Identify which cell holds the provided text, then report its [X, Y] central coordinate. 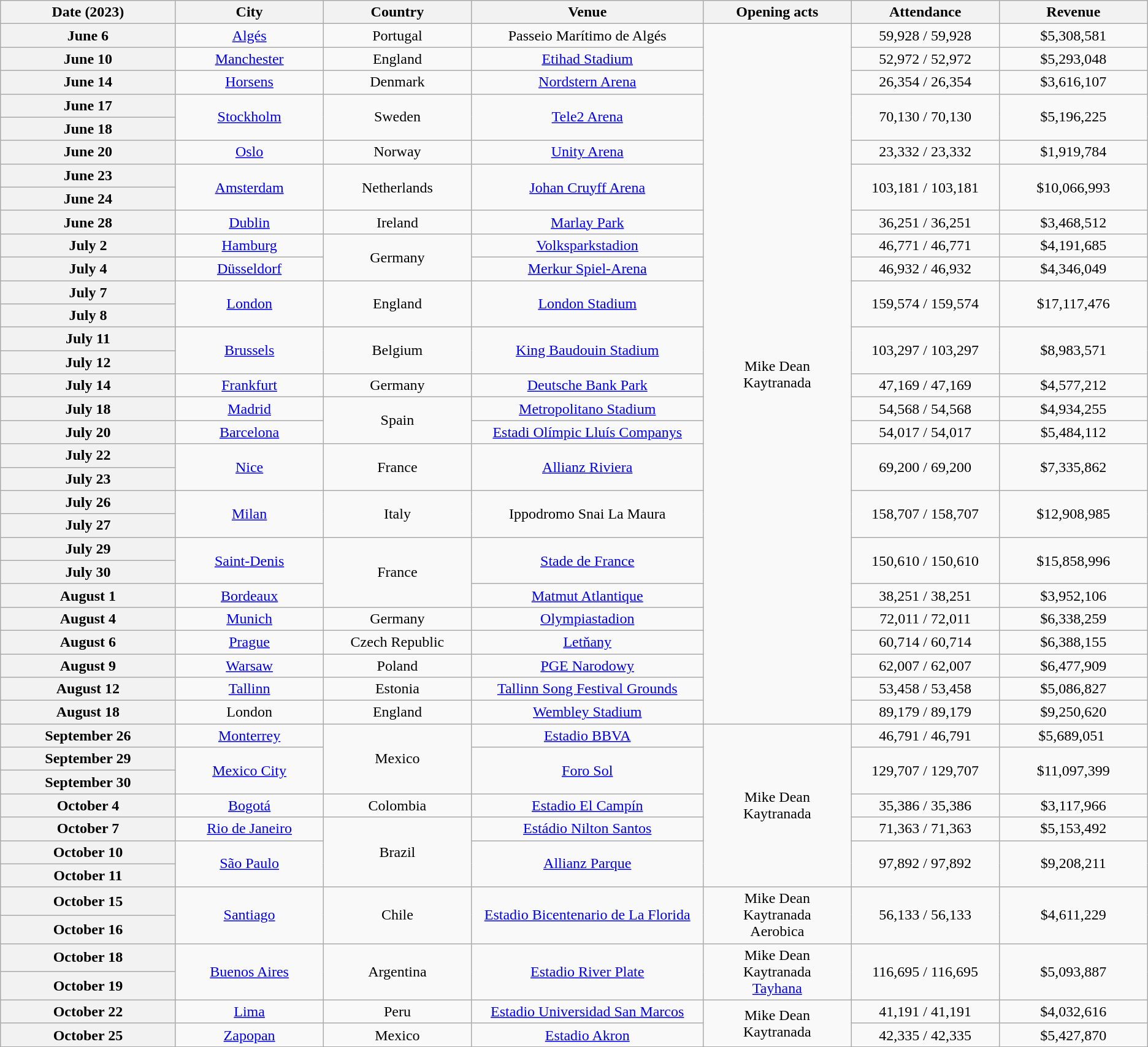
71,363 / 71,363 [925, 829]
Merkur Spiel-Arena [587, 268]
June 10 [88, 59]
October 22 [88, 1011]
62,007 / 62,007 [925, 665]
60,714 / 60,714 [925, 642]
$11,097,399 [1073, 771]
$5,086,827 [1073, 689]
Saint-Denis [249, 560]
47,169 / 47,169 [925, 386]
Etihad Stadium [587, 59]
June 20 [88, 152]
Ireland [397, 222]
Madrid [249, 409]
Manchester [249, 59]
38,251 / 38,251 [925, 595]
June 18 [88, 129]
$6,477,909 [1073, 665]
July 22 [88, 455]
42,335 / 42,335 [925, 1035]
$4,934,255 [1073, 409]
36,251 / 36,251 [925, 222]
$4,577,212 [1073, 386]
Oslo [249, 152]
72,011 / 72,011 [925, 619]
Italy [397, 514]
$4,611,229 [1073, 915]
Mike DeanKaytranadaTayhana [778, 972]
26,354 / 26,354 [925, 82]
July 26 [88, 502]
Date (2023) [88, 12]
July 4 [88, 268]
Marlay Park [587, 222]
Estadio El Campín [587, 805]
Norway [397, 152]
PGE Narodowy [587, 665]
$4,032,616 [1073, 1011]
July 23 [88, 479]
$6,388,155 [1073, 642]
Lima [249, 1011]
July 29 [88, 549]
August 1 [88, 595]
October 16 [88, 929]
46,771 / 46,771 [925, 245]
$15,858,996 [1073, 560]
Tele2 Arena [587, 117]
97,892 / 97,892 [925, 864]
Portugal [397, 36]
$5,093,887 [1073, 972]
August 18 [88, 712]
July 18 [88, 409]
October 15 [88, 901]
Estadio Bicentenario de La Florida [587, 915]
89,179 / 89,179 [925, 712]
Munich [249, 619]
$9,208,211 [1073, 864]
Allianz Parque [587, 864]
June 23 [88, 175]
Chile [397, 915]
Amsterdam [249, 187]
Foro Sol [587, 771]
150,610 / 150,610 [925, 560]
June 6 [88, 36]
October 7 [88, 829]
August 6 [88, 642]
Sweden [397, 117]
Warsaw [249, 665]
Algés [249, 36]
Colombia [397, 805]
Volksparkstadion [587, 245]
52,972 / 52,972 [925, 59]
Buenos Aires [249, 972]
July 11 [88, 339]
$5,484,112 [1073, 432]
June 17 [88, 105]
Stockholm [249, 117]
129,707 / 129,707 [925, 771]
$3,616,107 [1073, 82]
$8,983,571 [1073, 351]
Frankfurt [249, 386]
103,297 / 103,297 [925, 351]
June 24 [88, 199]
Bordeaux [249, 595]
Prague [249, 642]
Brazil [397, 852]
$5,308,581 [1073, 36]
Allianz Riviera [587, 467]
Stade de France [587, 560]
Denmark [397, 82]
54,568 / 54,568 [925, 409]
$5,689,051 [1073, 736]
London Stadium [587, 304]
June 28 [88, 222]
$3,952,106 [1073, 595]
Johan Cruyff Arena [587, 187]
October 10 [88, 852]
35,386 / 35,386 [925, 805]
59,928 / 59,928 [925, 36]
Zapopan [249, 1035]
Nice [249, 467]
September 30 [88, 782]
Estadio River Plate [587, 972]
July 7 [88, 292]
Passeio Marítimo de Algés [587, 36]
Estadio BBVA [587, 736]
Olympiastadion [587, 619]
Ippodromo Snai La Maura [587, 514]
Düsseldorf [249, 268]
Wembley Stadium [587, 712]
103,181 / 103,181 [925, 187]
July 14 [88, 386]
October 11 [88, 875]
$1,919,784 [1073, 152]
September 26 [88, 736]
Deutsche Bank Park [587, 386]
King Baudouin Stadium [587, 351]
October 18 [88, 958]
$5,153,492 [1073, 829]
September 29 [88, 759]
Estádio Nilton Santos [587, 829]
$10,066,993 [1073, 187]
August 12 [88, 689]
August 9 [88, 665]
Mike DeanKaytranadaAerobica [778, 915]
Spain [397, 421]
Netherlands [397, 187]
54,017 / 54,017 [925, 432]
$5,293,048 [1073, 59]
Estonia [397, 689]
116,695 / 116,695 [925, 972]
$12,908,985 [1073, 514]
Estadio Akron [587, 1035]
$17,117,476 [1073, 304]
Barcelona [249, 432]
Opening acts [778, 12]
$4,346,049 [1073, 268]
Poland [397, 665]
August 4 [88, 619]
$3,117,966 [1073, 805]
Venue [587, 12]
46,791 / 46,791 [925, 736]
October 25 [88, 1035]
46,932 / 46,932 [925, 268]
$7,335,862 [1073, 467]
July 20 [88, 432]
Brussels [249, 351]
69,200 / 69,200 [925, 467]
Argentina [397, 972]
23,332 / 23,332 [925, 152]
$4,191,685 [1073, 245]
158,707 / 158,707 [925, 514]
Matmut Atlantique [587, 595]
41,191 / 41,191 [925, 1011]
Horsens [249, 82]
Monterrey [249, 736]
Santiago [249, 915]
56,133 / 56,133 [925, 915]
City [249, 12]
Hamburg [249, 245]
Dublin [249, 222]
Tallinn Song Festival Grounds [587, 689]
July 12 [88, 362]
Bogotá [249, 805]
July 2 [88, 245]
Milan [249, 514]
$6,338,259 [1073, 619]
June 14 [88, 82]
Estadio Universidad San Marcos [587, 1011]
70,130 / 70,130 [925, 117]
Unity Arena [587, 152]
159,574 / 159,574 [925, 304]
$5,427,870 [1073, 1035]
July 30 [88, 572]
Peru [397, 1011]
Czech Republic [397, 642]
Metropolitano Stadium [587, 409]
July 27 [88, 525]
$3,468,512 [1073, 222]
October 4 [88, 805]
Belgium [397, 351]
October 19 [88, 986]
São Paulo [249, 864]
Mexico City [249, 771]
$5,196,225 [1073, 117]
53,458 / 53,458 [925, 689]
Revenue [1073, 12]
Rio de Janeiro [249, 829]
July 8 [88, 316]
Attendance [925, 12]
Letňany [587, 642]
$9,250,620 [1073, 712]
Country [397, 12]
Tallinn [249, 689]
Estadi Olímpic Lluís Companys [587, 432]
Nordstern Arena [587, 82]
